Provide the (x, y) coordinate of the cell's center where the given text is located.  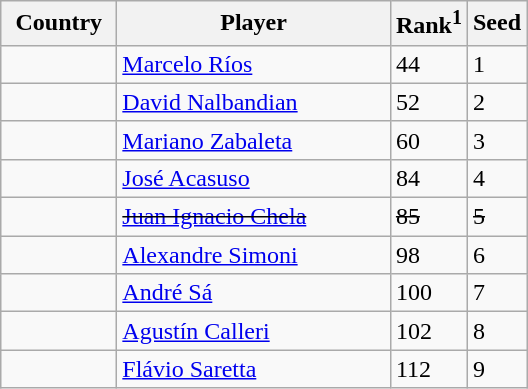
Seed (496, 24)
3 (496, 140)
9 (496, 369)
6 (496, 255)
Rank1 (428, 24)
José Acasuso (254, 178)
Marcelo Ríos (254, 64)
André Sá (254, 293)
7 (496, 293)
52 (428, 102)
Juan Ignacio Chela (254, 217)
Agustín Calleri (254, 331)
2 (496, 102)
102 (428, 331)
Player (254, 24)
98 (428, 255)
44 (428, 64)
60 (428, 140)
8 (496, 331)
85 (428, 217)
100 (428, 293)
4 (496, 178)
Mariano Zabaleta (254, 140)
Alexandre Simoni (254, 255)
5 (496, 217)
112 (428, 369)
Flávio Saretta (254, 369)
84 (428, 178)
Country (59, 24)
David Nalbandian (254, 102)
1 (496, 64)
